Scan for the cell matching the given text and deliver its [X, Y] coordinate at center. 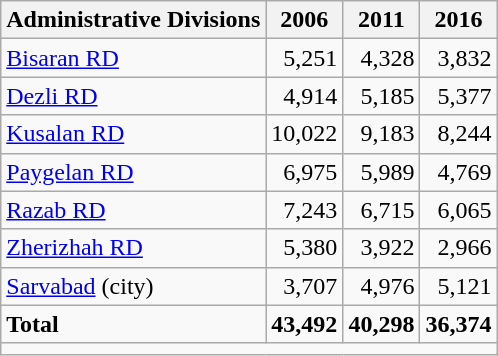
36,374 [458, 324]
3,832 [458, 58]
Paygelan RD [134, 172]
Zherizhah RD [134, 248]
7,243 [304, 210]
2006 [304, 20]
Sarvabad (city) [134, 286]
2011 [382, 20]
5,121 [458, 286]
2016 [458, 20]
9,183 [382, 134]
5,251 [304, 58]
3,707 [304, 286]
5,185 [382, 96]
2,966 [458, 248]
Dezli RD [134, 96]
4,769 [458, 172]
5,989 [382, 172]
5,380 [304, 248]
4,328 [382, 58]
4,914 [304, 96]
8,244 [458, 134]
Total [134, 324]
Razab RD [134, 210]
Kusalan RD [134, 134]
Bisaran RD [134, 58]
3,922 [382, 248]
40,298 [382, 324]
43,492 [304, 324]
6,715 [382, 210]
10,022 [304, 134]
Administrative Divisions [134, 20]
6,975 [304, 172]
4,976 [382, 286]
5,377 [458, 96]
6,065 [458, 210]
